Detect which cell encompasses the target text, then output its (x, y) center coordinate. 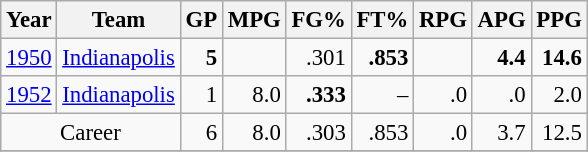
.301 (318, 58)
.333 (318, 95)
12.5 (559, 133)
14.6 (559, 58)
5 (201, 58)
FT% (382, 20)
RPG (444, 20)
1952 (29, 95)
MPG (254, 20)
1950 (29, 58)
APG (502, 20)
.303 (318, 133)
6 (201, 133)
FG% (318, 20)
GP (201, 20)
– (382, 95)
Year (29, 20)
1 (201, 95)
Team (118, 20)
2.0 (559, 95)
3.7 (502, 133)
Career (90, 133)
4.4 (502, 58)
PPG (559, 20)
